Determine the (X, Y) coordinate at the center of the cell enclosing the given text.  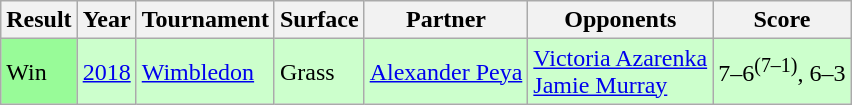
7–6(7–1), 6–3 (782, 72)
Year (106, 20)
2018 (106, 72)
Tournament (205, 20)
Opponents (620, 20)
Partner (446, 20)
Grass (319, 72)
Surface (319, 20)
Alexander Peya (446, 72)
Result (39, 20)
Win (39, 72)
Wimbledon (205, 72)
Victoria Azarenka Jamie Murray (620, 72)
Score (782, 20)
